For the text-containing cell, return its midpoint in [x, y] coordinate format. 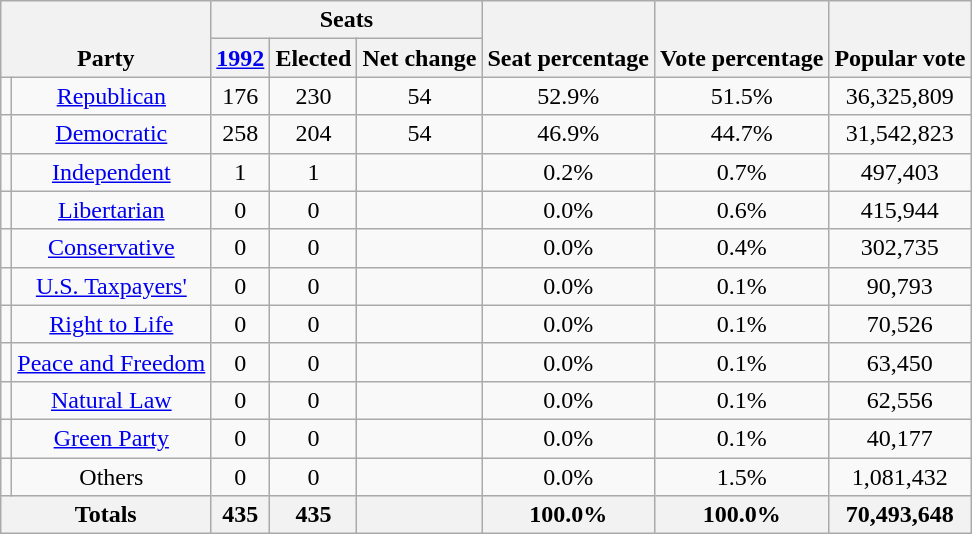
Totals [106, 515]
Libertarian [112, 210]
Green Party [112, 438]
Elected [314, 58]
0.2% [568, 172]
U.S. Taxpayers' [112, 286]
31,542,823 [900, 134]
Others [112, 477]
36,325,809 [900, 96]
415,944 [900, 210]
Seat percentage [568, 39]
Right to Life [112, 324]
1,081,432 [900, 477]
52.9% [568, 96]
204 [314, 134]
Vote percentage [742, 39]
44.7% [742, 134]
Republican [112, 96]
Democratic [112, 134]
Conservative [112, 248]
51.5% [742, 96]
Party [106, 39]
40,177 [900, 438]
302,735 [900, 248]
Popular vote [900, 39]
Independent [112, 172]
0.7% [742, 172]
Seats [346, 20]
0.6% [742, 210]
Natural Law [112, 400]
70,493,648 [900, 515]
70,526 [900, 324]
230 [314, 96]
Net change [420, 58]
0.4% [742, 248]
1.5% [742, 477]
62,556 [900, 400]
Peace and Freedom [112, 362]
176 [240, 96]
46.9% [568, 134]
1992 [240, 58]
258 [240, 134]
90,793 [900, 286]
497,403 [900, 172]
63,450 [900, 362]
